Determine the [x, y] coordinate at the center of the cell enclosing the given text.  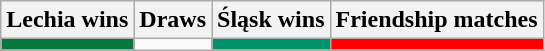
Draws [173, 20]
Śląsk wins [271, 20]
Friendship matches [436, 20]
Lechia wins [68, 20]
